Determine the [x, y] coordinate at the center of the cell enclosing the given text.  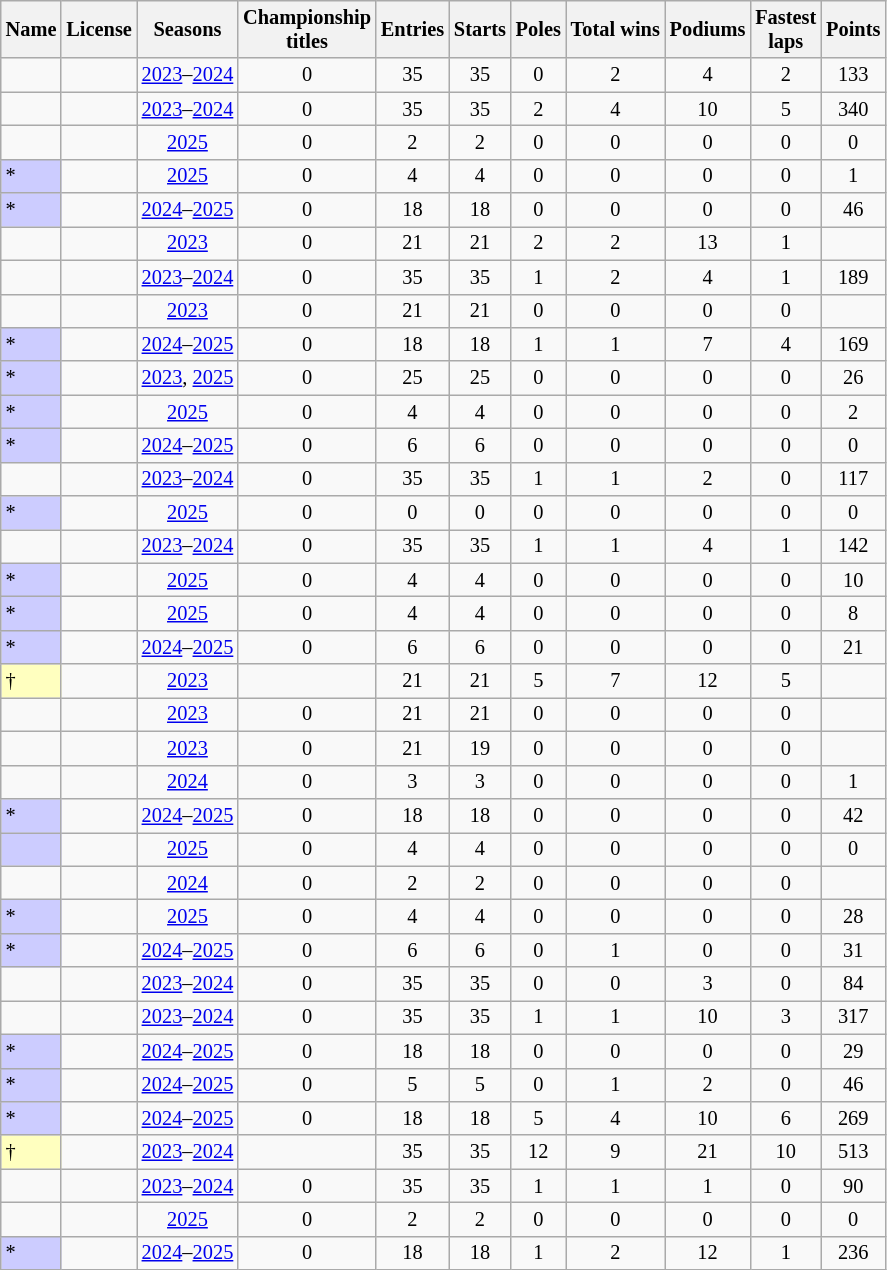
Total wins [616, 29]
31 [853, 950]
19 [480, 748]
84 [853, 984]
8 [853, 613]
Podiums [708, 29]
513 [853, 1152]
13 [708, 243]
Starts [480, 29]
Poles [538, 29]
9 [616, 1152]
Name [32, 29]
29 [853, 1051]
28 [853, 916]
169 [853, 344]
133 [853, 75]
142 [853, 546]
269 [853, 1118]
Seasons [188, 29]
189 [853, 277]
License [98, 29]
Entries [412, 29]
117 [853, 479]
42 [853, 815]
236 [853, 1253]
26 [853, 378]
Fastestlaps [786, 29]
2023, 2025 [188, 378]
90 [853, 1186]
317 [853, 1017]
340 [853, 109]
Points [853, 29]
Championshiptitles [307, 29]
